Detect which cell encompasses the target text, then output its (x, y) center coordinate. 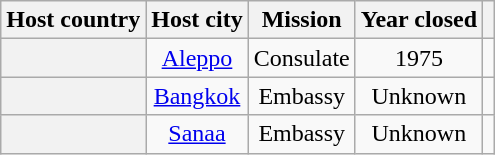
Sanaa (197, 134)
Host city (197, 20)
Consulate (302, 58)
Aleppo (197, 58)
Bangkok (197, 96)
Host country (74, 20)
1975 (418, 58)
Mission (302, 20)
Year closed (418, 20)
